Locate the cell with the specified text and output its [X, Y] center coordinate. 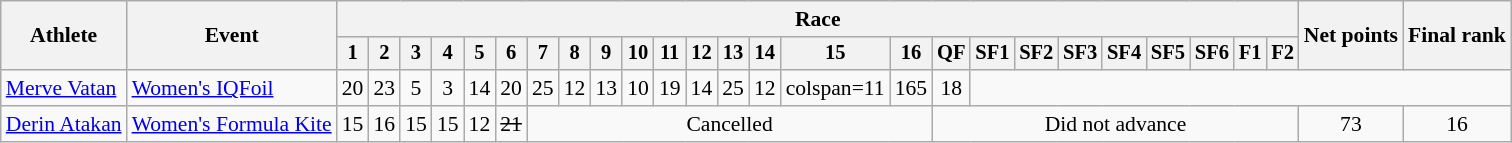
Net points [1351, 36]
165 [912, 88]
Women's IQFoil [232, 88]
SF6 [1212, 54]
Athlete [64, 36]
F1 [1250, 54]
SF3 [1080, 54]
Cancelled [730, 124]
21 [511, 124]
18 [951, 88]
QF [951, 54]
23 [384, 88]
Merve Vatan [64, 88]
19 [670, 88]
colspan=11 [836, 88]
Final rank [1457, 36]
SF1 [992, 54]
Event [232, 36]
4 [448, 54]
Derin Atakan [64, 124]
11 [670, 54]
73 [1351, 124]
2 [384, 54]
6 [511, 54]
1 [353, 54]
Women's Formula Kite [232, 124]
SF5 [1168, 54]
F2 [1282, 54]
SF2 [1036, 54]
SF4 [1124, 54]
Race [818, 19]
9 [606, 54]
8 [575, 54]
Did not advance [1116, 124]
7 [543, 54]
